Pinpoint the cell where the given text exists, returning its [X, Y] midpoint coordinate. 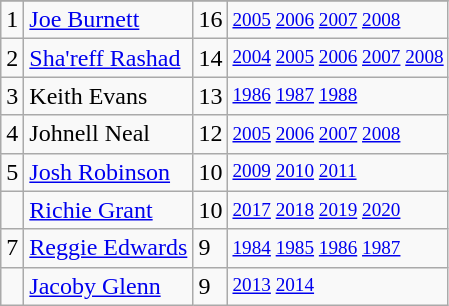
14 [210, 58]
5 [12, 172]
Joe Burnett [108, 20]
2009 2010 2011 [338, 172]
1984 1985 1986 1987 [338, 248]
Reggie Edwards [108, 248]
2013 2014 [338, 286]
2017 2018 2019 2020 [338, 210]
Keith Evans [108, 96]
Josh Robinson [108, 172]
Richie Grant [108, 210]
3 [12, 96]
1 [12, 20]
2004 2005 2006 2007 2008 [338, 58]
Sha'reff Rashad [108, 58]
1986 1987 1988 [338, 96]
Johnell Neal [108, 134]
16 [210, 20]
7 [12, 248]
2 [12, 58]
13 [210, 96]
12 [210, 134]
Jacoby Glenn [108, 286]
4 [12, 134]
